Locate the cell with the specified text and output its (X, Y) center coordinate. 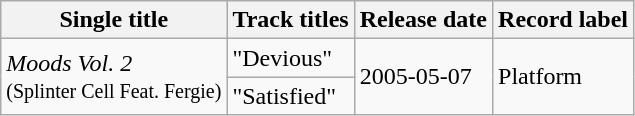
"Devious" (290, 58)
Moods Vol. 2(Splinter Cell Feat. Fergie) (114, 77)
"Satisfied" (290, 96)
2005-05-07 (423, 77)
Record label (564, 20)
Track titles (290, 20)
Release date (423, 20)
Platform (564, 77)
Single title (114, 20)
